Detect which cell encompasses the target text, then output its (x, y) center coordinate. 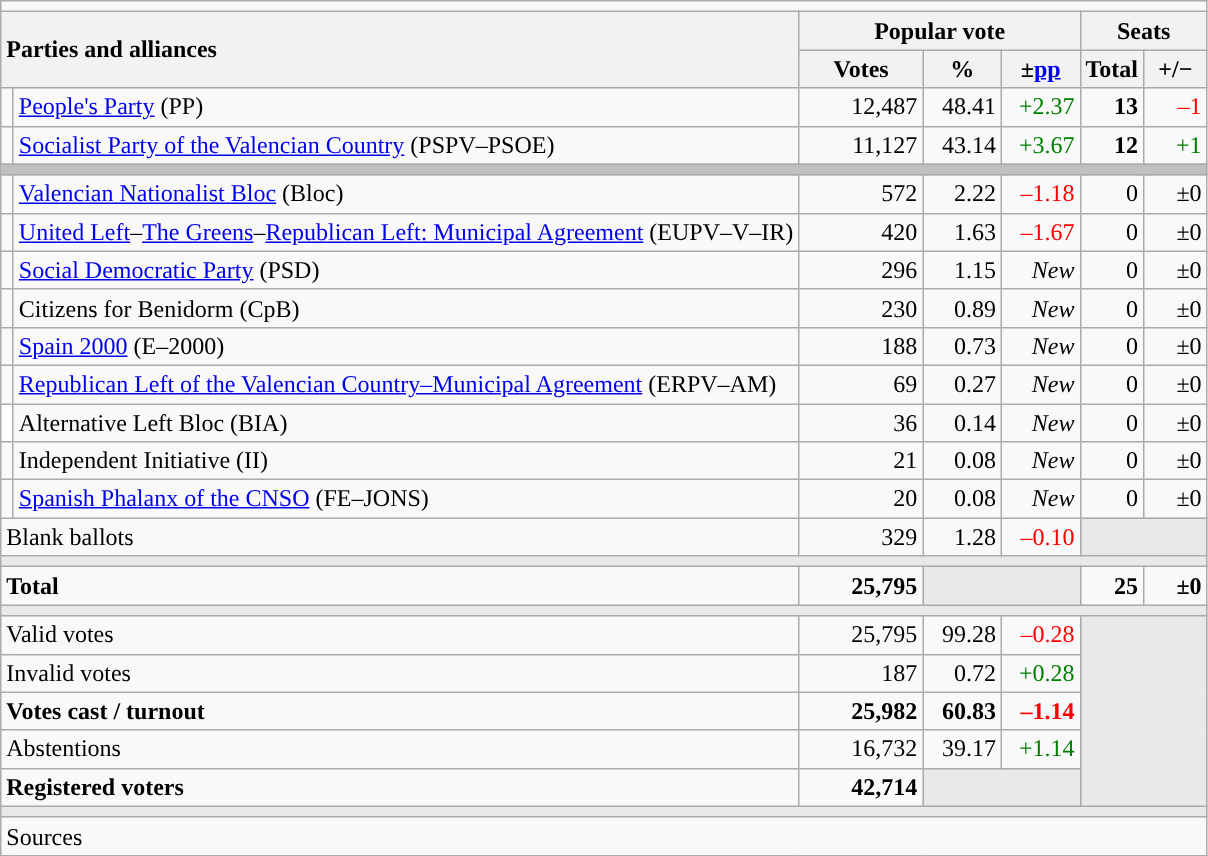
+/− (1176, 69)
Blank ballots (400, 537)
+1.14 (1040, 749)
1.63 (962, 232)
25 (1112, 586)
572 (861, 194)
0.27 (962, 384)
0.89 (962, 308)
329 (861, 537)
1.28 (962, 537)
2.22 (962, 194)
16,732 (861, 749)
+1 (1176, 145)
+0.28 (1040, 673)
People's Party (PP) (406, 107)
Alternative Left Bloc (BIA) (406, 423)
11,127 (861, 145)
99.28 (962, 635)
Sources (604, 836)
Spanish Phalanx of the CNSO (FE–JONS) (406, 499)
–1.18 (1040, 194)
13 (1112, 107)
Abstentions (400, 749)
Parties and alliances (400, 50)
United Left–The Greens–Republican Left: Municipal Agreement (EUPV–V–IR) (406, 232)
Votes (861, 69)
296 (861, 270)
Popular vote (940, 31)
60.83 (962, 711)
Registered voters (400, 787)
+3.67 (1040, 145)
Independent Initiative (II) (406, 461)
0.73 (962, 346)
69 (861, 384)
21 (861, 461)
Valid votes (400, 635)
1.15 (962, 270)
188 (861, 346)
39.17 (962, 749)
+2.37 (1040, 107)
Spain 2000 (E–2000) (406, 346)
–0.28 (1040, 635)
25,982 (861, 711)
–1.14 (1040, 711)
Seats (1144, 31)
20 (861, 499)
% (962, 69)
420 (861, 232)
0.14 (962, 423)
43.14 (962, 145)
230 (861, 308)
Republican Left of the Valencian Country–Municipal Agreement (ERPV–AM) (406, 384)
12 (1112, 145)
42,714 (861, 787)
48.41 (962, 107)
–1.67 (1040, 232)
12,487 (861, 107)
Citizens for Benidorm (CpB) (406, 308)
–0.10 (1040, 537)
0.72 (962, 673)
Votes cast / turnout (400, 711)
36 (861, 423)
Socialist Party of the Valencian Country (PSPV–PSOE) (406, 145)
187 (861, 673)
–1 (1176, 107)
Invalid votes (400, 673)
Social Democratic Party (PSD) (406, 270)
±pp (1040, 69)
Valencian Nationalist Bloc (Bloc) (406, 194)
